Detect which cell encompasses the target text, then output its (x, y) center coordinate. 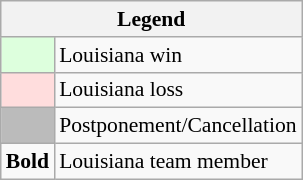
Louisiana win (178, 55)
Louisiana team member (178, 162)
Legend (152, 19)
Louisiana loss (178, 90)
Postponement/Cancellation (178, 126)
Bold (28, 162)
